For the text-containing cell, return its midpoint in (X, Y) coordinate format. 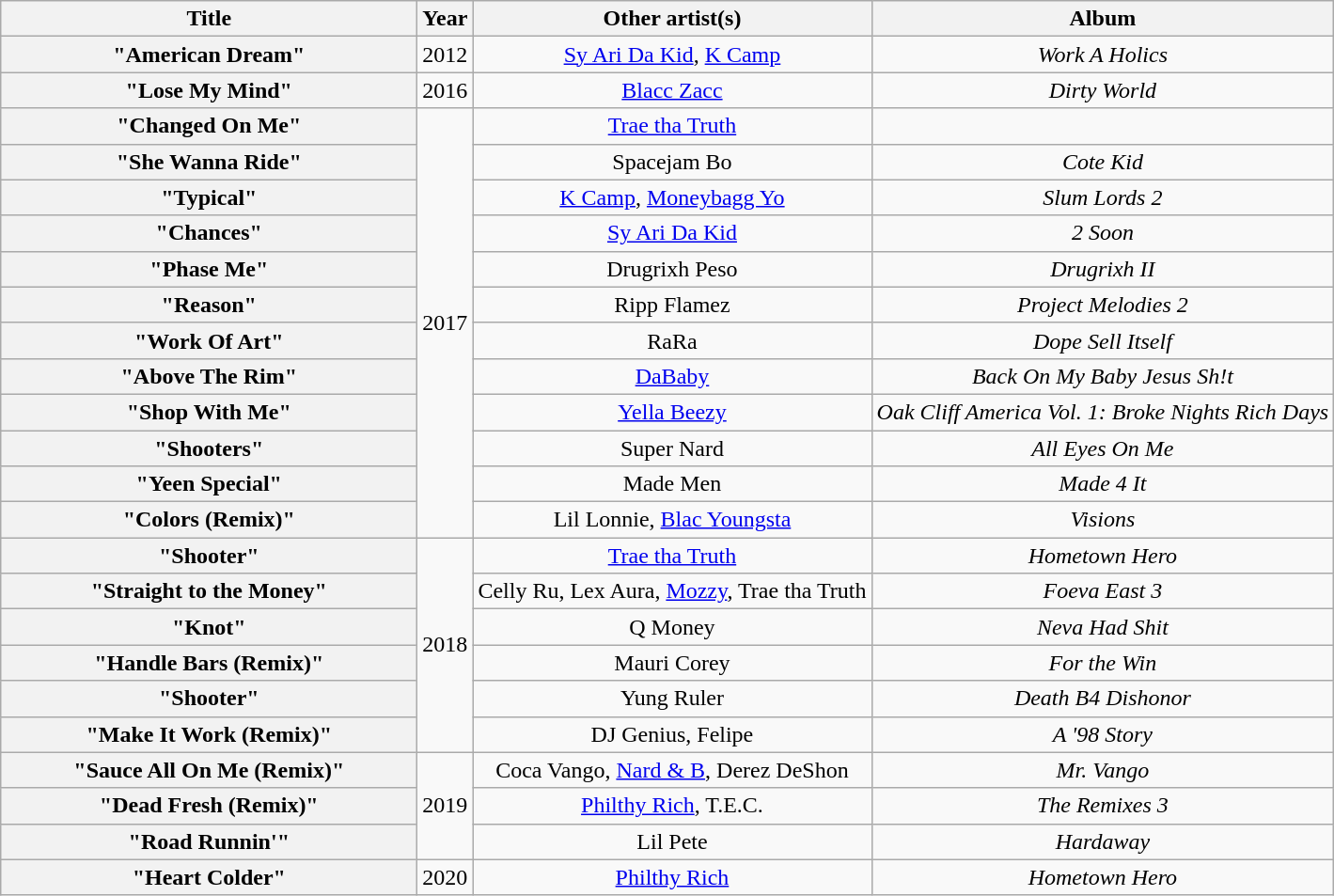
Mauri Corey (672, 663)
Philthy Rich, T.E.C. (672, 806)
"Lose My Mind" (209, 90)
2012 (446, 55)
Sy Ari Da Kid (672, 233)
For the Win (1103, 663)
DJ Genius, Felipe (672, 734)
"Above The Rim" (209, 376)
"Yeen Special" (209, 484)
Work A Holics (1103, 55)
"Chances" (209, 233)
Year (446, 19)
Neva Had Shit (1103, 627)
Lil Lonnie, Blac Youngsta (672, 520)
Drugrixh II (1103, 269)
"Work Of Art" (209, 340)
Dirty World (1103, 90)
Drugrixh Peso (672, 269)
Lil Pete (672, 841)
Album (1103, 19)
"Sauce All On Me (Remix)" (209, 770)
The Remixes 3 (1103, 806)
2017 (446, 323)
Sy Ari Da Kid, K Camp (672, 55)
Mr. Vango (1103, 770)
Yella Beezy (672, 412)
Project Melodies 2 (1103, 305)
2 Soon (1103, 233)
K Camp, Moneybagg Yo (672, 197)
Super Nard (672, 448)
"Knot" (209, 627)
"Heart Colder" (209, 877)
"Straight to the Money" (209, 591)
RaRa (672, 340)
"Road Runnin'" (209, 841)
Made Men (672, 484)
"Phase Me" (209, 269)
"Shooters" (209, 448)
"Handle Bars (Remix)" (209, 663)
Other artist(s) (672, 19)
All Eyes On Me (1103, 448)
"Colors (Remix)" (209, 520)
2019 (446, 806)
"Shop With Me" (209, 412)
Hardaway (1103, 841)
Philthy Rich (672, 877)
Blacc Zacc (672, 90)
"Typical" (209, 197)
2016 (446, 90)
Foeva East 3 (1103, 591)
Ripp Flamez (672, 305)
Coca Vango, Nard & B, Derez DeShon (672, 770)
Celly Ru, Lex Aura, Mozzy, Trae tha Truth (672, 591)
Q Money (672, 627)
"She Wanna Ride" (209, 162)
2020 (446, 877)
Spacejam Bo (672, 162)
Oak Cliff America Vol. 1: Broke Nights Rich Days (1103, 412)
"Make It Work (Remix)" (209, 734)
"Reason" (209, 305)
"Changed On Me" (209, 126)
Visions (1103, 520)
Cote Kid (1103, 162)
Yung Ruler (672, 699)
DaBaby (672, 376)
"American Dream" (209, 55)
Slum Lords 2 (1103, 197)
Made 4 It (1103, 484)
A '98 Story (1103, 734)
2018 (446, 645)
"Dead Fresh (Remix)" (209, 806)
Title (209, 19)
Dope Sell Itself (1103, 340)
Death B4 Dishonor (1103, 699)
Back On My Baby Jesus Sh!t (1103, 376)
